Return (x, y) of the center of cell containing provided text 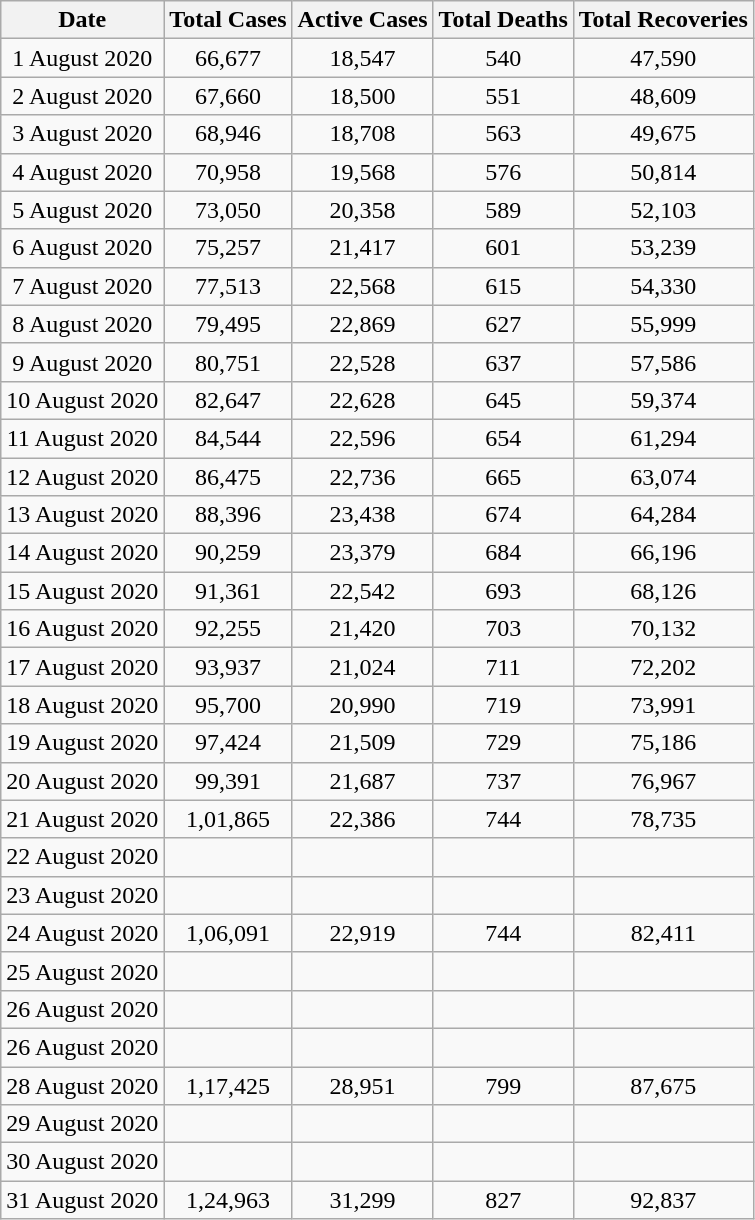
68,126 (663, 591)
17 August 2020 (82, 667)
5 August 2020 (82, 210)
Active Cases (362, 20)
79,495 (228, 324)
91,361 (228, 591)
1,24,963 (228, 1200)
67,660 (228, 96)
737 (503, 781)
576 (503, 172)
8 August 2020 (82, 324)
59,374 (663, 400)
92,837 (663, 1200)
551 (503, 96)
22,596 (362, 438)
637 (503, 362)
23,438 (362, 515)
10 August 2020 (82, 400)
14 August 2020 (82, 553)
86,475 (228, 477)
87,675 (663, 1085)
31 August 2020 (82, 1200)
75,257 (228, 248)
693 (503, 591)
25 August 2020 (82, 971)
28,951 (362, 1085)
1 August 2020 (82, 58)
18,547 (362, 58)
18 August 2020 (82, 705)
68,946 (228, 134)
18,708 (362, 134)
80,751 (228, 362)
11 August 2020 (82, 438)
601 (503, 248)
93,937 (228, 667)
719 (503, 705)
20 August 2020 (82, 781)
47,590 (663, 58)
57,586 (663, 362)
23,379 (362, 553)
22,628 (362, 400)
22,736 (362, 477)
22,386 (362, 819)
78,735 (663, 819)
15 August 2020 (82, 591)
674 (503, 515)
61,294 (663, 438)
711 (503, 667)
6 August 2020 (82, 248)
665 (503, 477)
18,500 (362, 96)
703 (503, 629)
3 August 2020 (82, 134)
Total Deaths (503, 20)
4 August 2020 (82, 172)
21,687 (362, 781)
21,024 (362, 667)
88,396 (228, 515)
20,358 (362, 210)
Total Recoveries (663, 20)
90,259 (228, 553)
540 (503, 58)
29 August 2020 (82, 1124)
20,990 (362, 705)
66,196 (663, 553)
22,542 (362, 591)
82,647 (228, 400)
589 (503, 210)
22,568 (362, 286)
95,700 (228, 705)
21,509 (362, 743)
563 (503, 134)
54,330 (663, 286)
24 August 2020 (82, 933)
23 August 2020 (82, 895)
70,132 (663, 629)
53,239 (663, 248)
92,255 (228, 629)
73,991 (663, 705)
645 (503, 400)
99,391 (228, 781)
Date (82, 20)
66,677 (228, 58)
654 (503, 438)
799 (503, 1085)
19 August 2020 (82, 743)
827 (503, 1200)
63,074 (663, 477)
19,568 (362, 172)
2 August 2020 (82, 96)
22,528 (362, 362)
75,186 (663, 743)
70,958 (228, 172)
12 August 2020 (82, 477)
31,299 (362, 1200)
1,01,865 (228, 819)
21,417 (362, 248)
627 (503, 324)
84,544 (228, 438)
76,967 (663, 781)
97,424 (228, 743)
16 August 2020 (82, 629)
7 August 2020 (82, 286)
22,919 (362, 933)
50,814 (663, 172)
48,609 (663, 96)
21 August 2020 (82, 819)
684 (503, 553)
52,103 (663, 210)
1,17,425 (228, 1085)
73,050 (228, 210)
1,06,091 (228, 933)
729 (503, 743)
13 August 2020 (82, 515)
30 August 2020 (82, 1162)
28 August 2020 (82, 1085)
49,675 (663, 134)
Total Cases (228, 20)
22 August 2020 (82, 857)
82,411 (663, 933)
615 (503, 286)
9 August 2020 (82, 362)
72,202 (663, 667)
22,869 (362, 324)
64,284 (663, 515)
55,999 (663, 324)
77,513 (228, 286)
21,420 (362, 629)
